Identify which cell holds the provided text, then report its (X, Y) central coordinate. 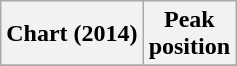
Peakposition (189, 34)
Chart (2014) (72, 34)
